For the text-containing cell, return its midpoint in (X, Y) coordinate format. 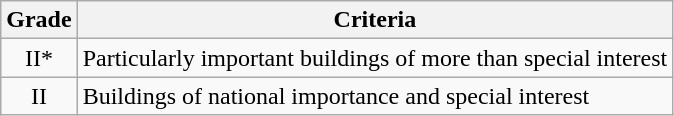
II* (39, 58)
Criteria (375, 20)
Buildings of national importance and special interest (375, 96)
Grade (39, 20)
II (39, 96)
Particularly important buildings of more than special interest (375, 58)
